Search for the cell housing the specified text and yield its [X, Y] center coordinate. 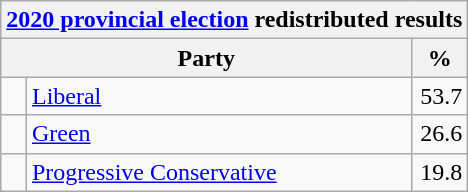
Progressive Conservative [218, 172]
19.8 [440, 172]
2020 provincial election redistributed results [234, 20]
Green [218, 134]
Party [206, 58]
% [440, 58]
53.7 [440, 96]
26.6 [440, 134]
Liberal [218, 96]
